From the cell containing the given text, extract its center point as [x, y] coordinate. 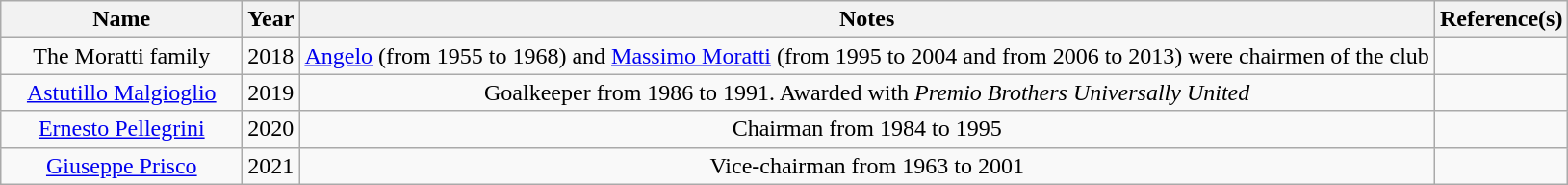
Astutillo Malgioglio [121, 92]
Notes [867, 19]
Vice-chairman from 1963 to 2001 [867, 166]
Reference(s) [1502, 19]
Name [121, 19]
Goalkeeper from 1986 to 1991. Awarded with Premio Brothers Universally United [867, 92]
2019 [271, 92]
Giuseppe Prisco [121, 166]
Angelo (from 1955 to 1968) and Massimo Moratti (from 1995 to 2004 and from 2006 to 2013) were chairmen of the club [867, 56]
The Moratti family [121, 56]
Ernesto Pellegrini [121, 129]
Year [271, 19]
2021 [271, 166]
2020 [271, 129]
Chairman from 1984 to 1995 [867, 129]
2018 [271, 56]
